Output the (X, Y) coordinate of the center of the cell containing the given text.  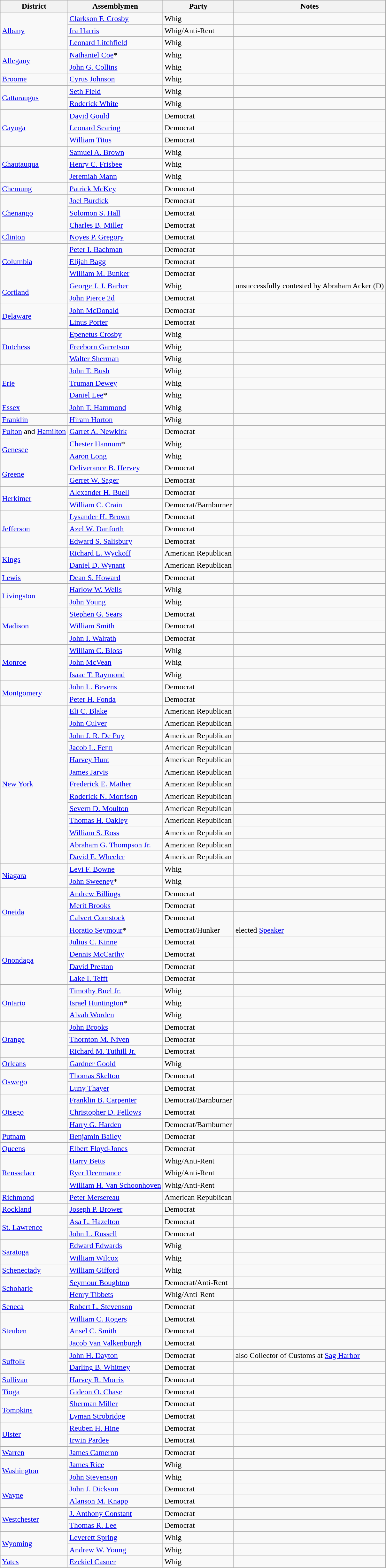
Ansel C. Smith (115, 1331)
John T. Bush (115, 371)
John Sweeney* (115, 881)
Erie (34, 383)
Wayne (34, 1495)
Joel Burdick (115, 201)
Timothy Buel Jr. (115, 991)
Orange (34, 1039)
Ontario (34, 1003)
Westchester (34, 1519)
Lyman Strobridge (115, 1416)
Peter Mersereau (115, 1197)
Saratoga (34, 1252)
Israel Huntington* (115, 1003)
Albany (34, 31)
David Preston (115, 966)
Daniel Lee* (115, 395)
Ira Harris (115, 31)
Robert L. Stevenson (115, 1307)
elected Speaker (310, 930)
Kings (34, 559)
Cattaraugus (34, 97)
Roderick N. Morrison (115, 796)
John J. R. De Puy (115, 735)
John Culver (115, 723)
Harvey R. Morris (115, 1380)
David Gould (115, 116)
Dean S. Howard (115, 578)
John L. Russell (115, 1234)
Daniel D. Wynant (115, 565)
Elbert Floyd-Jones (115, 1149)
Assemblymen (115, 6)
Chemung (34, 189)
Democrat/Hunker (198, 930)
Andrew W. Young (115, 1550)
Putnam (34, 1137)
Alvah Worden (115, 1015)
Lewis (34, 578)
Merit Brooks (115, 905)
Party (198, 6)
Seymour Boughton (115, 1282)
Reuben H. Hine (115, 1428)
also Collector of Customs at Sag Harbor (310, 1355)
Schoharie (34, 1288)
Herkimer (34, 498)
Asa L. Hazelton (115, 1222)
John L. Bevens (115, 687)
Queens (34, 1149)
Christopher D. Fellows (115, 1112)
John Pierce 2d (115, 298)
William H. Van Schoonhoven (115, 1185)
Thomas Skelton (115, 1076)
Livingston (34, 596)
Harry G. Harden (115, 1124)
James Jarvis (115, 772)
Gardner Goold (115, 1064)
Dennis McCarthy (115, 954)
Franklin B. Carpenter (115, 1100)
Oswego (34, 1082)
Suffolk (34, 1361)
Thomas R. Lee (115, 1526)
Gideon O. Chase (115, 1392)
Andrew Billings (115, 893)
Chautauqua (34, 164)
Julius C. Kinne (115, 942)
Garret A. Newkirk (115, 432)
Horatio Seymour* (115, 930)
John McVean (115, 663)
Severn D. Moulton (115, 808)
Harvey Hunt (115, 760)
Madison (34, 626)
Henry C. Frisbee (115, 164)
Richmond (34, 1197)
Richard M. Tuthill Jr. (115, 1051)
Thornton M. Niven (115, 1039)
Jefferson (34, 529)
Peter H. Fonda (115, 699)
James Rice (115, 1465)
Clinton (34, 237)
Leonard Litchfield (115, 43)
Cyrus Johnson (115, 79)
Steuben (34, 1331)
David E. Wheeler (115, 857)
Orleans (34, 1064)
Jacob L. Fenn (115, 748)
William Wilcox (115, 1258)
Ulster (34, 1434)
Lysander H. Brown (115, 517)
Tompkins (34, 1410)
Samuel A. Brown (115, 152)
Jacob Van Valkenburgh (115, 1343)
St. Lawrence (34, 1228)
Montgomery (34, 693)
Cortland (34, 292)
John I. Walrath (115, 638)
Ryer Heermance (115, 1173)
James Cameron (115, 1452)
Niagara (34, 875)
Franklin (34, 420)
Edward S. Salisbury (115, 541)
Seneca (34, 1307)
Lake I. Tefft (115, 979)
Chester Hannum* (115, 444)
Greene (34, 474)
Noyes P. Gregory (115, 237)
Otsego (34, 1112)
Warren (34, 1452)
Genesee (34, 450)
John Stevenson (115, 1477)
George J. J. Barber (115, 286)
Jeremiah Mann (115, 177)
John H. Dayton (115, 1355)
Irwin Pardee (115, 1440)
Thomas H. Oakley (115, 821)
Harry Betts (115, 1161)
John T. Hammond (115, 407)
Cayuga (34, 128)
William C. Rogers (115, 1319)
District (34, 6)
Delaware (34, 316)
Richard L. Wyckoff (115, 553)
William C. Crain (115, 504)
Alexander H. Buell (115, 492)
Isaac T. Raymond (115, 675)
Frederick E. Mather (115, 784)
Leonard Searing (115, 128)
Monroe (34, 663)
William M. Bunker (115, 274)
Sullivan (34, 1380)
Hiram Horton (115, 420)
Linus Porter (115, 322)
William C. Bloss (115, 650)
John G. Collins (115, 67)
Alanson M. Knapp (115, 1501)
Peter I. Bachman (115, 249)
Solomon S. Hall (115, 213)
Allegany (34, 61)
Nathaniel Coe* (115, 55)
Harlow W. Wells (115, 590)
Fulton and Hamilton (34, 432)
Democrat/Anti-Rent (198, 1282)
Schenectady (34, 1270)
Freeborn Garretson (115, 346)
Azel W. Danforth (115, 529)
Edward Edwards (115, 1246)
Abraham G. Thompson Jr. (115, 845)
Benjamin Bailey (115, 1137)
Leverett Spring (115, 1538)
William Smith (115, 626)
John Young (115, 602)
John McDonald (115, 310)
Sherman Miller (115, 1404)
Ezekiel Casner (115, 1562)
Notes (310, 6)
Deliverance B. Hervey (115, 468)
Stephen G. Sears (115, 614)
Patrick McKey (115, 189)
John Brooks (115, 1027)
John J. Dickson (115, 1489)
Luny Thayer (115, 1088)
Seth Field (115, 91)
William Gifford (115, 1270)
Essex (34, 407)
Roderick White (115, 103)
Charles B. Miller (115, 225)
Aaron Long (115, 456)
Columbia (34, 261)
New York (34, 784)
unsuccessfully contested by Abraham Acker (D) (310, 286)
Onondaga (34, 960)
Levi F. Bowne (115, 869)
J. Anthony Constant (115, 1513)
Henry Tibbets (115, 1294)
Truman Dewey (115, 383)
Gerret W. Sager (115, 480)
Walter Sherman (115, 359)
Yates (34, 1562)
Oneida (34, 912)
Chenango (34, 213)
Rockland (34, 1209)
Darling B. Whitney (115, 1367)
Epenetus Crosby (115, 334)
Eli C. Blake (115, 711)
Rensselaer (34, 1173)
Broome (34, 79)
Tioga (34, 1392)
Dutchess (34, 346)
Calvert Comstock (115, 918)
Wyoming (34, 1544)
Joseph P. Brower (115, 1209)
William S. Ross (115, 833)
William Titus (115, 140)
Elijah Bagg (115, 261)
Clarkson F. Crosby (115, 19)
Washington (34, 1471)
